Search for the cell housing the specified text and yield its [X, Y] center coordinate. 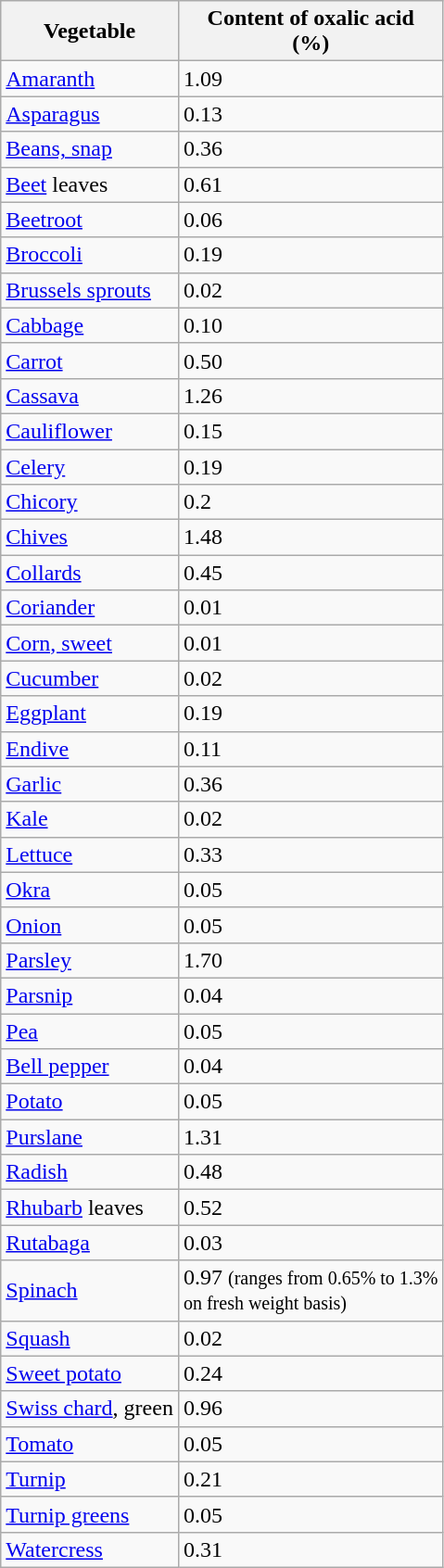
Beetroot [90, 220]
Content of oxalic acid(%) [311, 32]
Amaranth [90, 79]
0.48 [311, 1172]
Rutabaga [90, 1243]
Collards [90, 573]
Carrot [90, 360]
0.50 [311, 360]
Squash [90, 1338]
Onion [90, 925]
0.45 [311, 573]
0.10 [311, 325]
Beans, snap [90, 149]
Brussels sprouts [90, 290]
Lettuce [90, 854]
Endive [90, 749]
Eggplant [90, 714]
Turnip greens [90, 1514]
Asparagus [90, 114]
Bell pepper [90, 1067]
Parsnip [90, 995]
Chives [90, 537]
Sweet potato [90, 1373]
0.96 [311, 1409]
0.21 [311, 1479]
Spinach [90, 1290]
Corn, sweet [90, 643]
0.61 [311, 184]
0.2 [311, 502]
Parsley [90, 960]
Turnip [90, 1479]
Garlic [90, 784]
Cabbage [90, 325]
Tomato [90, 1444]
Beet leaves [90, 184]
Celery [90, 466]
Radish [90, 1172]
Pea [90, 1031]
0.13 [311, 114]
Swiss chard, green [90, 1409]
0.03 [311, 1243]
1.31 [311, 1137]
0.24 [311, 1373]
Coriander [90, 608]
Cauliflower [90, 431]
Okra [90, 890]
0.15 [311, 431]
0.31 [311, 1549]
0.11 [311, 749]
Potato [90, 1102]
1.48 [311, 537]
0.52 [311, 1208]
Purslane [90, 1137]
Watercress [90, 1549]
Vegetable [90, 32]
0.06 [311, 220]
0.33 [311, 854]
1.09 [311, 79]
Cucumber [90, 678]
1.26 [311, 396]
Kale [90, 819]
Chicory [90, 502]
0.97 (ranges from 0.65% to 1.3%on fresh weight basis) [311, 1290]
Rhubarb leaves [90, 1208]
1.70 [311, 960]
Cassava [90, 396]
Broccoli [90, 255]
